Determine the [X, Y] coordinate at the center of the cell enclosing the given text.  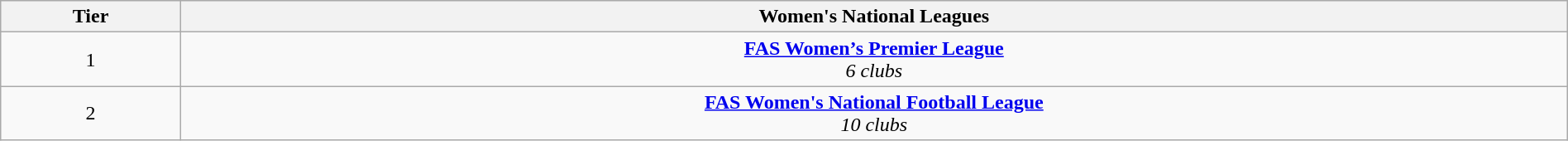
Women's National Leagues [873, 17]
FAS Women’s Premier League 6 clubs [873, 60]
1 [91, 60]
Tier [91, 17]
2 [91, 113]
FAS Women's National Football League 10 clubs [873, 113]
